Return the (x, y) coordinate for the center point of the cell that contains the specified text.  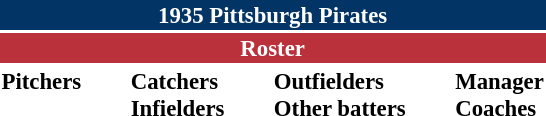
Roster (272, 48)
1935 Pittsburgh Pirates (272, 15)
